Extract the (X, Y) coordinate from the center of the cell holding the provided text.  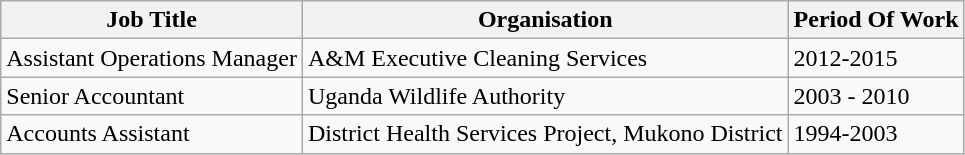
Assistant Operations Manager (152, 58)
Period Of Work (876, 20)
2012-2015 (876, 58)
Accounts Assistant (152, 134)
A&M Executive Cleaning Services (545, 58)
District Health Services Project, Mukono District (545, 134)
Senior Accountant (152, 96)
Uganda Wildlife Authority (545, 96)
2003 - 2010 (876, 96)
Organisation (545, 20)
Job Title (152, 20)
1994-2003 (876, 134)
